Identify which cell holds the provided text, then report its [X, Y] central coordinate. 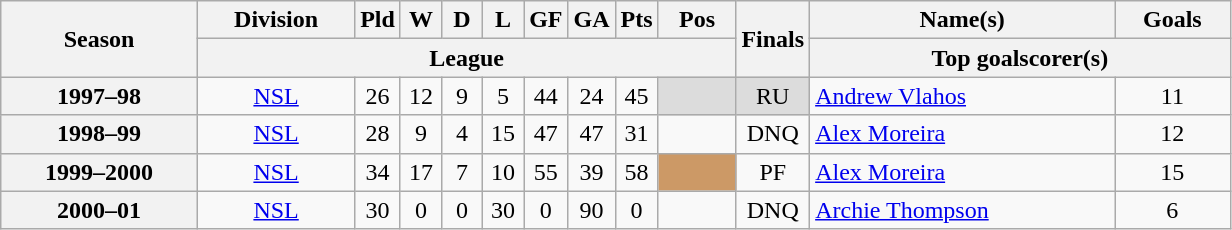
1999–2000 [100, 172]
39 [592, 172]
D [462, 20]
L [504, 20]
55 [546, 172]
1997–98 [100, 96]
4 [462, 134]
5 [504, 96]
PF [773, 172]
Pos [697, 20]
34 [378, 172]
Finals [773, 39]
Name(s) [962, 20]
31 [636, 134]
Season [100, 39]
Top goalscorer(s) [1020, 58]
GF [546, 20]
Goals [1172, 20]
17 [420, 172]
44 [546, 96]
10 [504, 172]
28 [378, 134]
Archie Thompson [962, 210]
58 [636, 172]
Andrew Vlahos [962, 96]
7 [462, 172]
45 [636, 96]
6 [1172, 210]
W [420, 20]
2000–01 [100, 210]
11 [1172, 96]
RU [773, 96]
Pld [378, 20]
Pts [636, 20]
90 [592, 210]
24 [592, 96]
Division [276, 20]
GA [592, 20]
League [467, 58]
1998–99 [100, 134]
26 [378, 96]
